Locate the cell with the specified text and output its (X, Y) center coordinate. 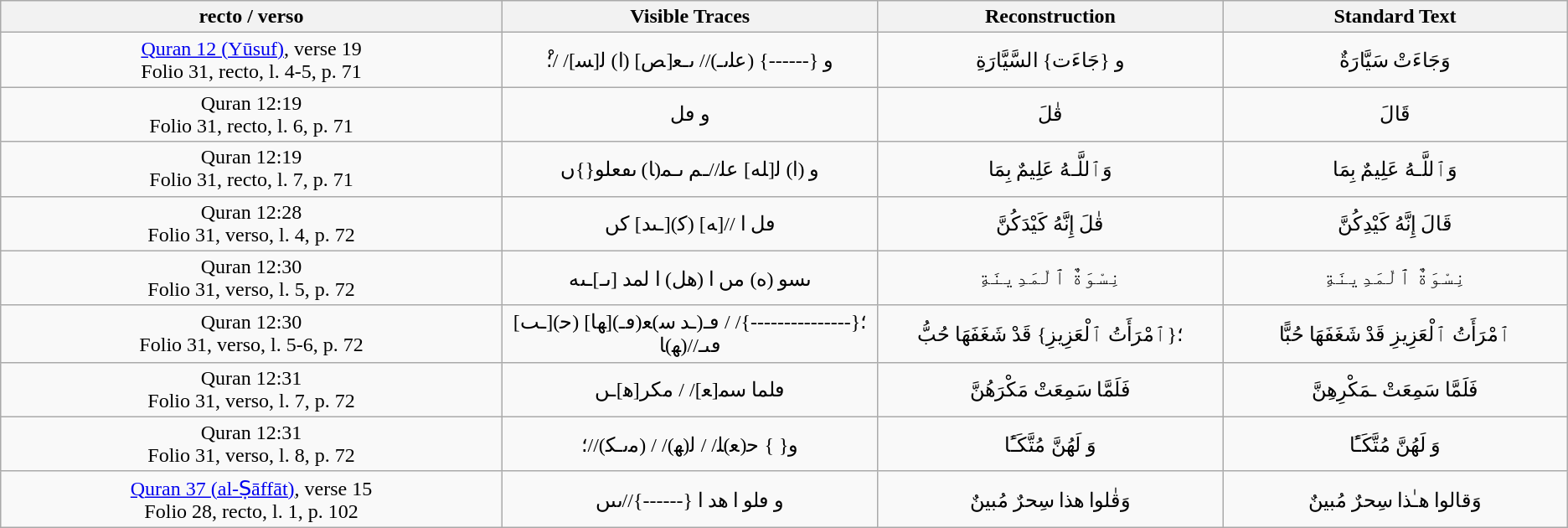
وَجَاءَتْ سَيَّارَةٌ (1395, 60)
وَقٰلوا هذا سِحرٌ مُبينٌ (1050, 500)
وَقالوا هـٰذا سِحرٌ مُبينٌ (1395, 500)
و (ا) ﻟ[ﻠﻪ] ﻋﻠ//ـﻢ ٮـﻤ(ﺎ) ٮڡعلو{}ﮞ (690, 169)
قَالَ إِنَّهُ كَيْدِكُنَّ (1395, 223)
Visible Traces (690, 17)
Quran 12 (Yūsuf), verse 19 Folio 31, recto, l. 4-5, p. 71 (251, 60)
Quran 12:30 Folio 31, verso, l. 5, p. 72 (251, 278)
recto / verso (251, 17)
Quran 12:30 Folio 31, verso, l. 5-6, p. 72 (251, 334)
Quran 12:28 Folio 31, verso, l. 4, p. 72 (251, 223)
فَلَمَّا سَمِعَتْ ـمَكْرِهِنَّ (1395, 389)
فَلَمَّا سَمِعَتْ مَكْرَهُنَّ (1050, 389)
و {جَاءَت} السَّيَّارَةِ (1050, 60)
و ٯل (690, 114)
قٰلَ (1050, 114)
و ٯلو ا هد ا {------}//ٮٮں (690, 500)
Standard Text (1395, 17)
ٱمْرَأَتُ ٱلْعَزِيزِ قَدْ شَغَفَهَا حُبًّا (1395, 334)
ْو {------} (ﻋﻠٮـ)// ٮـﻌ[ﺺ] (ا) ﻟ[ﺴ]/ /؛ (690, 60)
Quran 12:31 Folio 31, verso, l. 7, p. 72 (251, 389)
Quran 12:31 Folio 31, verso, l. 8, p. 72 (251, 444)
ٮسو (ه) مں ا (هل) ا لمد [ٮـ]ـٮه (690, 278)
Quran 12:19 Folio 31, recto, l. 6, p. 71 (251, 114)
؛{---------------}/ / ٯـ(ـﺪ ﺳ)ﻌ(ڡـ)[ﻬﺎ] (ﺣ)[ـٮ] ڡٮـ//(ﻬ)ﺎ (690, 334)
ٯل ا //[ﻪ] (ﻛ)[ـٮد] ﻛﮟ (690, 223)
و{ } ﺣ(ﻌ)ﻠ/ / ﻟ(ﻬ)/ / (ﻣٮـﮑ)//؛ (690, 444)
Quran 37 (al-Ṣāffāt), verse 15 Folio 28, recto, l. 1, p. 102 (251, 500)
Quran 12:19 Folio 31, recto, l. 7, p. 71 (251, 169)
قٰلَ إِنَّهُ كَيْدَكُنَّ (1050, 223)
Reconstruction (1050, 17)
قَالَ (1395, 114)
؛{ٱمْرَأَتُ ٱلْعَزِيزِ} قَدْ شَغَفَهَا حُبُّ (1050, 334)
ڡلما ﺳﻤ[ﻌ]/ / مکر[ﻫ]ـﮟ (690, 389)
